Return the [X, Y] coordinate for the center point of the cell that contains the specified text.  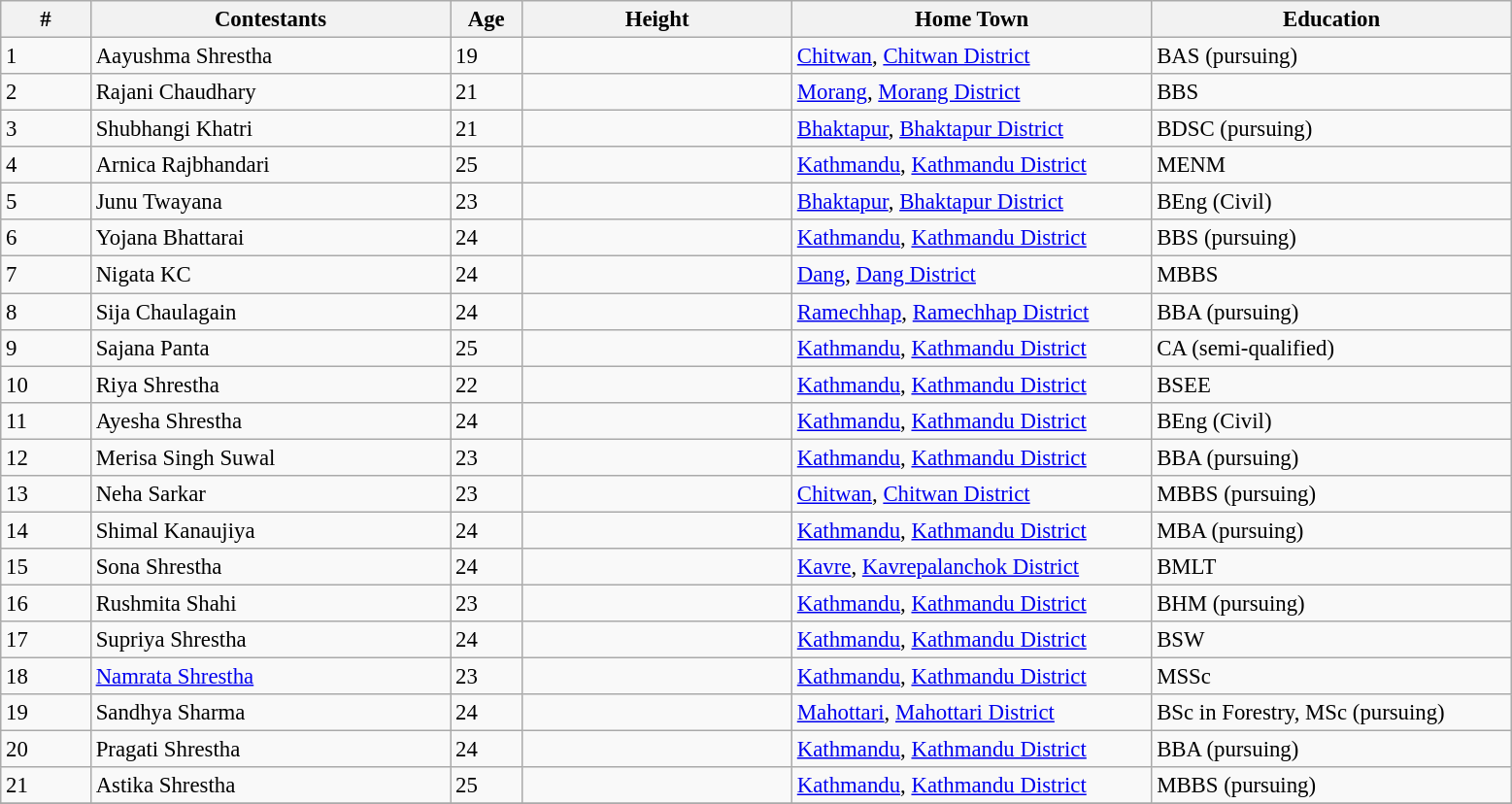
1 [47, 56]
Shimal Kanaujiya [270, 530]
MBA (pursuing) [1331, 530]
20 [47, 750]
10 [47, 385]
11 [47, 420]
BDSC (pursuing) [1331, 129]
17 [47, 640]
MBBS [1331, 275]
Nigata KC [270, 275]
Junu Twayana [270, 202]
Merisa Singh Suwal [270, 457]
Height [657, 19]
BAS (pursuing) [1331, 56]
Education [1331, 19]
BHM (pursuing) [1331, 603]
BSEE [1331, 385]
Sija Chaulagain [270, 312]
14 [47, 530]
15 [47, 567]
Shubhangi Khatri [270, 129]
Rajani Chaudhary [270, 92]
13 [47, 494]
Kavre, Kavrepalanchok District [971, 567]
CA (semi-qualified) [1331, 348]
Neha Sarkar [270, 494]
Morang, Morang District [971, 92]
BSW [1331, 640]
MENM [1331, 165]
5 [47, 202]
BMLT [1331, 567]
# [47, 19]
Sona Shrestha [270, 567]
Riya Shrestha [270, 385]
Arnica Rajbhandari [270, 165]
Namrata Shrestha [270, 677]
16 [47, 603]
Astika Shrestha [270, 786]
2 [47, 92]
Pragati Shrestha [270, 750]
4 [47, 165]
Yojana Bhattarai [270, 238]
7 [47, 275]
Sandhya Sharma [270, 713]
9 [47, 348]
Home Town [971, 19]
3 [47, 129]
Contestants [270, 19]
BBS [1331, 92]
Aayushma Shrestha [270, 56]
18 [47, 677]
Ramechhap, Ramechhap District [971, 312]
22 [487, 385]
12 [47, 457]
Age [487, 19]
Supriya Shrestha [270, 640]
MSSc [1331, 677]
BBS (pursuing) [1331, 238]
Dang, Dang District [971, 275]
Ayesha Shrestha [270, 420]
8 [47, 312]
BSc in Forestry, MSc (pursuing) [1331, 713]
Rushmita Shahi [270, 603]
Mahottari, Mahottari District [971, 713]
6 [47, 238]
Sajana Panta [270, 348]
